From the cell containing the given text, extract its center point as (X, Y) coordinate. 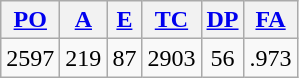
E (124, 20)
A (84, 20)
2597 (30, 58)
PO (30, 20)
56 (222, 58)
DP (222, 20)
87 (124, 58)
219 (84, 58)
TC (172, 20)
.973 (270, 58)
FA (270, 20)
2903 (172, 58)
